Scan for the cell matching the given text and deliver its (X, Y) coordinate at center. 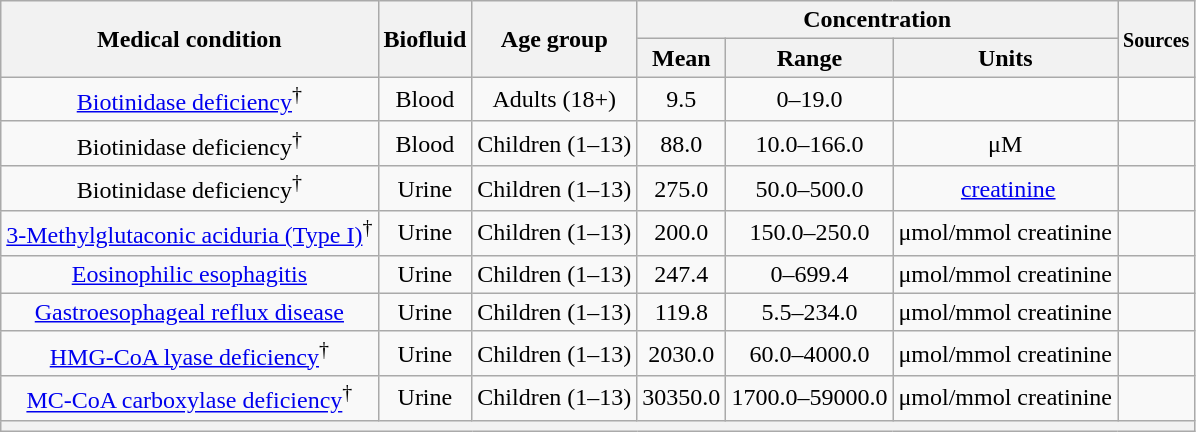
60.0–4000.0 (810, 354)
Age group (554, 39)
1700.0–59000.0 (810, 398)
200.0 (682, 234)
μM (1006, 144)
150.0–250.0 (810, 234)
88.0 (682, 144)
MC-CoA carboxylase deficiency† (190, 398)
Sources (1156, 39)
Biofluid (425, 39)
0–699.4 (810, 274)
Adults (18+) (554, 100)
3-Methylglutaconic aciduria (Type I)† (190, 234)
creatinine (1006, 188)
2030.0 (682, 354)
0–19.0 (810, 100)
Concentration (878, 20)
Eosinophilic esophagitis (190, 274)
Medical condition (190, 39)
Mean (682, 58)
5.5–234.0 (810, 312)
50.0–500.0 (810, 188)
247.4 (682, 274)
Range (810, 58)
HMG-CoA lyase deficiency† (190, 354)
30350.0 (682, 398)
275.0 (682, 188)
Gastroesophageal reflux disease (190, 312)
119.8 (682, 312)
Units (1006, 58)
9.5 (682, 100)
10.0–166.0 (810, 144)
